Search for the cell housing the specified text and yield its (X, Y) center coordinate. 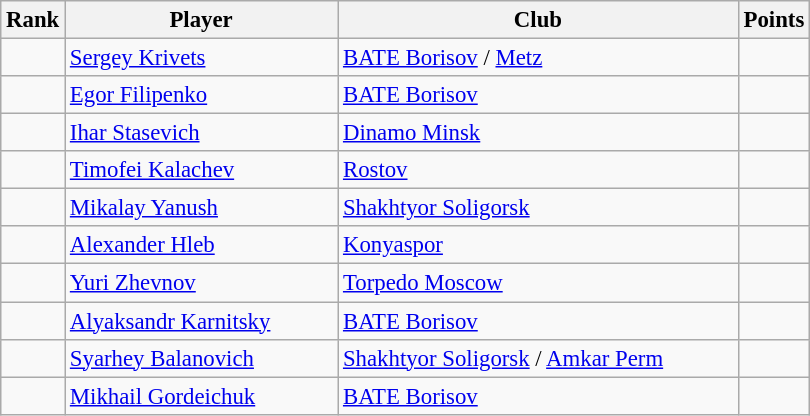
Shakhtyor Soligorsk / Amkar Perm (538, 358)
Mikhail Gordeichuk (202, 396)
Points (774, 20)
Yuri Zhevnov (202, 283)
Player (202, 20)
Egor Filipenko (202, 95)
Rostov (538, 170)
Konyaspor (538, 245)
Timofei Kalachev (202, 170)
BATE Borisov / Metz (538, 58)
Alyaksandr Karnitsky (202, 321)
Ihar Stasevich (202, 133)
Rank (33, 20)
Dinamo Minsk (538, 133)
Mikalay Yanush (202, 208)
Syarhey Balanovich (202, 358)
Shakhtyor Soligorsk (538, 208)
Sergey Krivets (202, 58)
Club (538, 20)
Torpedo Moscow (538, 283)
Alexander Hleb (202, 245)
